Find where the given text appears and provide that cell's center as (x, y) coordinate. 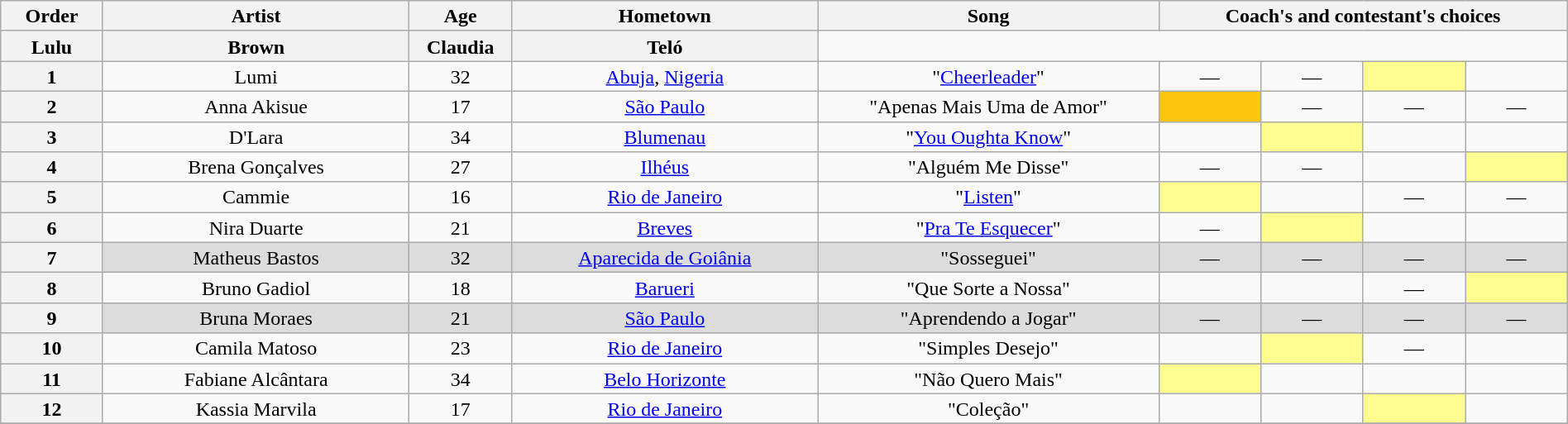
"Que Sorte a Nossa" (988, 288)
"Sosseguei" (988, 258)
Lulu (52, 46)
27 (461, 167)
"Listen" (988, 197)
3 (52, 137)
9 (52, 317)
12 (52, 408)
16 (461, 197)
Brown (256, 46)
"Simples Desejo" (988, 349)
Hometown (665, 17)
Lumi (256, 76)
18 (461, 288)
"Pra Te Esquecer" (988, 228)
Camila Matoso (256, 349)
Teló (665, 46)
Age (461, 17)
7 (52, 258)
Kassia Marvila (256, 408)
Claudia (461, 46)
6 (52, 228)
"You Oughta Know" (988, 137)
Breves (665, 228)
8 (52, 288)
Matheus Bastos (256, 258)
Cammie (256, 197)
"Não Quero Mais" (988, 379)
4 (52, 167)
Aparecida de Goiânia (665, 258)
Barueri (665, 288)
Nira Duarte (256, 228)
2 (52, 106)
Bruna Moraes (256, 317)
"Alguém Me Disse" (988, 167)
11 (52, 379)
Anna Akisue (256, 106)
D'Lara (256, 137)
1 (52, 76)
"Aprendendo a Jogar" (988, 317)
"Apenas Mais Uma de Amor" (988, 106)
Artist (256, 17)
10 (52, 349)
5 (52, 197)
"Cheerleader" (988, 76)
23 (461, 349)
Bruno Gadiol (256, 288)
Order (52, 17)
Brena Gonçalves (256, 167)
Abuja, Nigeria (665, 76)
Coach's and contestant's choices (1363, 17)
Song (988, 17)
Fabiane Alcântara (256, 379)
Belo Horizonte (665, 379)
Blumenau (665, 137)
"Coleção" (988, 408)
Ilhéus (665, 167)
